Locate the cell with the specified text and output its [x, y] center coordinate. 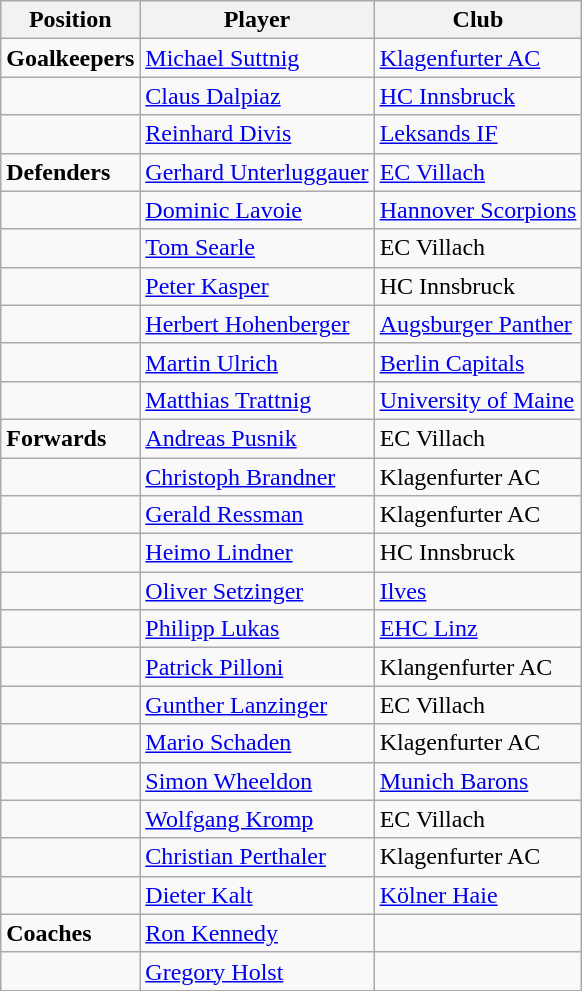
Dieter Kalt [257, 895]
Andreas Pusnik [257, 438]
Oliver Setzinger [257, 591]
Augsburger Panther [478, 324]
Philipp Lukas [257, 629]
Patrick Pilloni [257, 667]
Klangenfurter AC [478, 667]
Dominic Lavoie [257, 210]
Position [70, 20]
Forwards [70, 438]
Tom Searle [257, 248]
Wolfgang Kromp [257, 819]
Claus Dalpiaz [257, 96]
Leksands IF [478, 134]
Peter Kasper [257, 286]
EHC Linz [478, 629]
University of Maine [478, 400]
Michael Suttnig [257, 58]
Goalkeepers [70, 58]
Herbert Hohenberger [257, 324]
Ilves [478, 591]
Mario Schaden [257, 743]
Simon Wheeldon [257, 781]
Christian Perthaler [257, 857]
Gregory Holst [257, 971]
Matthias Trattnig [257, 400]
Club [478, 20]
Coaches [70, 933]
Defenders [70, 172]
Ron Kennedy [257, 933]
Kölner Haie [478, 895]
Heimo Lindner [257, 553]
Martin Ulrich [257, 362]
Berlin Capitals [478, 362]
Christoph Brandner [257, 477]
Gerald Ressman [257, 515]
Reinhard Divis [257, 134]
Hannover Scorpions [478, 210]
Gunther Lanzinger [257, 705]
Munich Barons [478, 781]
Player [257, 20]
Gerhard Unterluggauer [257, 172]
